Provide the (x, y) coordinate of the cell's center where the given text is located.  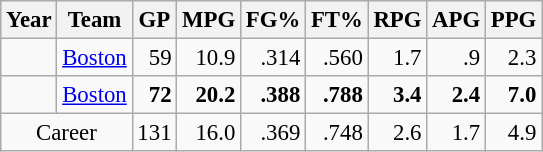
4.9 (513, 133)
.748 (338, 133)
.560 (338, 58)
MPG (209, 20)
20.2 (209, 95)
FG% (274, 20)
PPG (513, 20)
2.3 (513, 58)
.388 (274, 95)
59 (154, 58)
Team (94, 20)
Year (29, 20)
72 (154, 95)
3.4 (398, 95)
GP (154, 20)
.314 (274, 58)
FT% (338, 20)
10.9 (209, 58)
APG (456, 20)
Career (66, 133)
2.6 (398, 133)
.788 (338, 95)
2.4 (456, 95)
RPG (398, 20)
7.0 (513, 95)
.9 (456, 58)
131 (154, 133)
.369 (274, 133)
16.0 (209, 133)
